Identify which cell holds the provided text, then report its (X, Y) central coordinate. 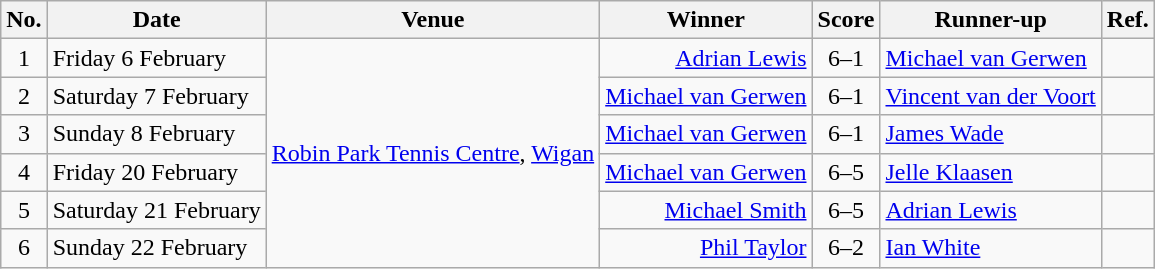
6 (24, 248)
Michael Smith (706, 210)
Vincent van der Voort (990, 96)
Ian White (990, 248)
Score (846, 20)
Saturday 7 February (156, 96)
Winner (706, 20)
Saturday 21 February (156, 210)
Phil Taylor (706, 248)
4 (24, 172)
Ref. (1128, 20)
3 (24, 134)
Sunday 22 February (156, 248)
6–2 (846, 248)
Jelle Klaasen (990, 172)
James Wade (990, 134)
Friday 20 February (156, 172)
Sunday 8 February (156, 134)
No. (24, 20)
2 (24, 96)
Friday 6 February (156, 58)
1 (24, 58)
Runner-up (990, 20)
Robin Park Tennis Centre, Wigan (433, 153)
5 (24, 210)
Venue (433, 20)
Date (156, 20)
